Scan for the cell matching the given text and deliver its (X, Y) coordinate at center. 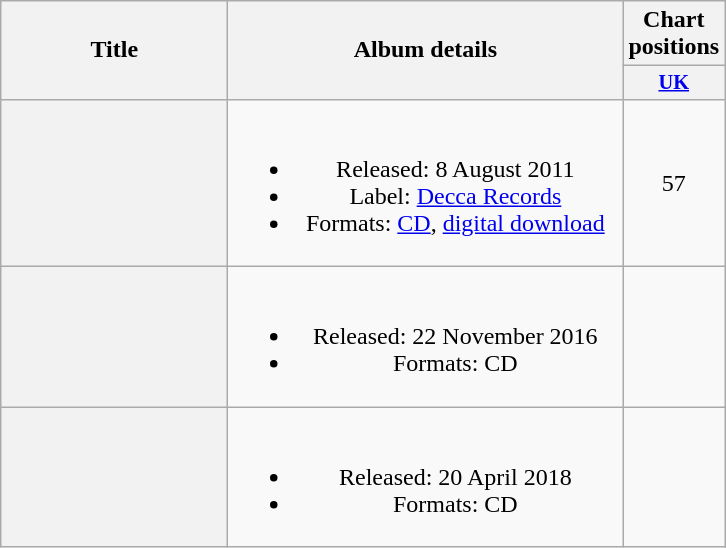
Album details (426, 50)
UK (674, 83)
Released: 8 August 2011Label: Decca RecordsFormats: CD, digital download (426, 182)
57 (674, 182)
Title (114, 50)
Chart positions (674, 34)
Released: 20 April 2018Formats: CD (426, 477)
Released: 22 November 2016Formats: CD (426, 337)
